Determine the [X, Y] coordinate at the center of the cell enclosing the given text.  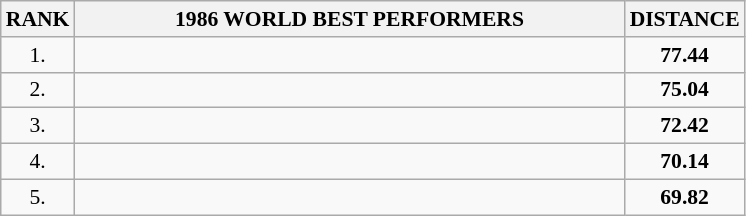
69.82 [685, 197]
70.14 [685, 162]
4. [38, 162]
1. [38, 55]
RANK [38, 19]
5. [38, 197]
2. [38, 90]
72.42 [685, 126]
75.04 [685, 90]
3. [38, 126]
77.44 [685, 55]
DISTANCE [685, 19]
1986 WORLD BEST PERFORMERS [349, 19]
